Output the (x, y) coordinate of the center of the cell containing the given text.  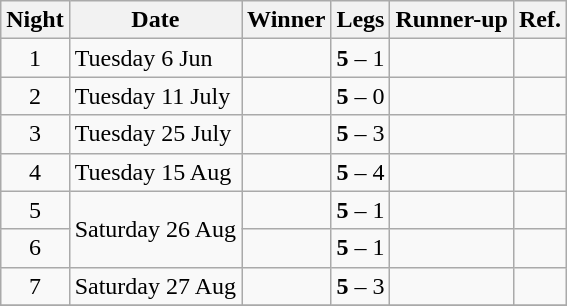
4 (35, 172)
Ref. (540, 20)
6 (35, 248)
2 (35, 96)
Tuesday 6 Jun (155, 58)
7 (35, 286)
5 (35, 210)
Tuesday 25 July (155, 134)
Saturday 27 Aug (155, 286)
Date (155, 20)
Legs (360, 20)
5 – 0 (360, 96)
Runner-up (452, 20)
Winner (286, 20)
Saturday 26 Aug (155, 229)
Night (35, 20)
5 – 4 (360, 172)
1 (35, 58)
Tuesday 11 July (155, 96)
3 (35, 134)
Tuesday 15 Aug (155, 172)
